Scan for the cell matching the given text and deliver its [x, y] coordinate at center. 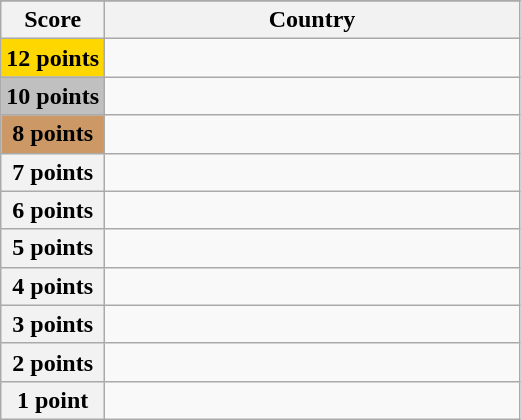
3 points [53, 324]
10 points [53, 96]
4 points [53, 286]
12 points [53, 58]
8 points [53, 134]
5 points [53, 248]
Country [312, 20]
6 points [53, 210]
2 points [53, 362]
1 point [53, 400]
7 points [53, 172]
Score [53, 20]
